Search for the cell housing the specified text and yield its (x, y) center coordinate. 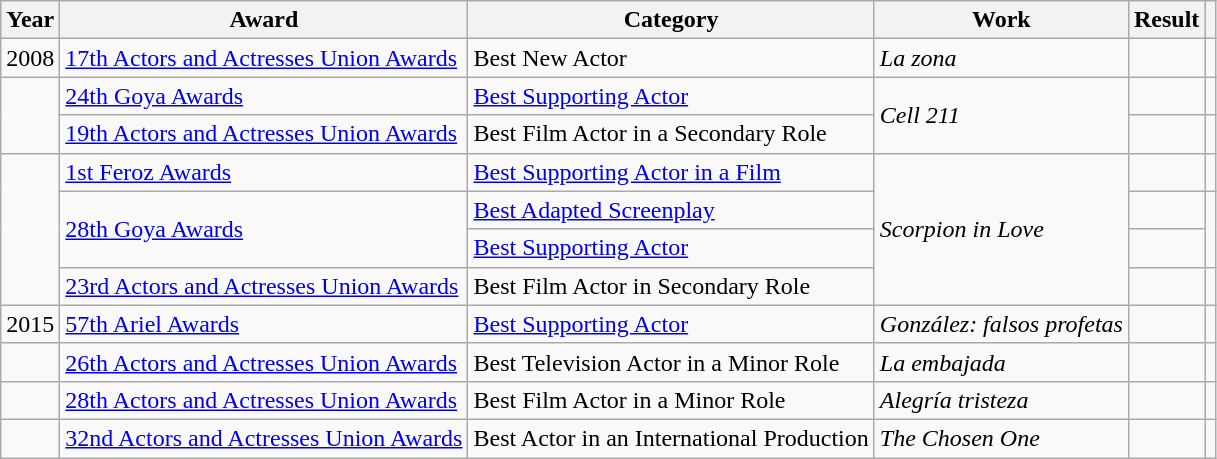
Best Film Actor in a Secondary Role (671, 134)
Alegría tristeza (1001, 400)
28th Actors and Actresses Union Awards (264, 400)
Scorpion in Love (1001, 229)
23rd Actors and Actresses Union Awards (264, 286)
2015 (30, 324)
2008 (30, 58)
González: falsos profetas (1001, 324)
Result (1166, 20)
Award (264, 20)
Best Film Actor in a Minor Role (671, 400)
32nd Actors and Actresses Union Awards (264, 438)
La zona (1001, 58)
17th Actors and Actresses Union Awards (264, 58)
26th Actors and Actresses Union Awards (264, 362)
La embajada (1001, 362)
Best Actor in an International Production (671, 438)
The Chosen One (1001, 438)
Work (1001, 20)
Category (671, 20)
Best Film Actor in Secondary Role (671, 286)
57th Ariel Awards (264, 324)
24th Goya Awards (264, 96)
Best New Actor (671, 58)
28th Goya Awards (264, 229)
Best Adapted Screenplay (671, 210)
Best Supporting Actor in a Film (671, 172)
19th Actors and Actresses Union Awards (264, 134)
Year (30, 20)
1st Feroz Awards (264, 172)
Cell 211 (1001, 115)
Best Television Actor in a Minor Role (671, 362)
